From the cell containing the given text, extract its center point as (X, Y) coordinate. 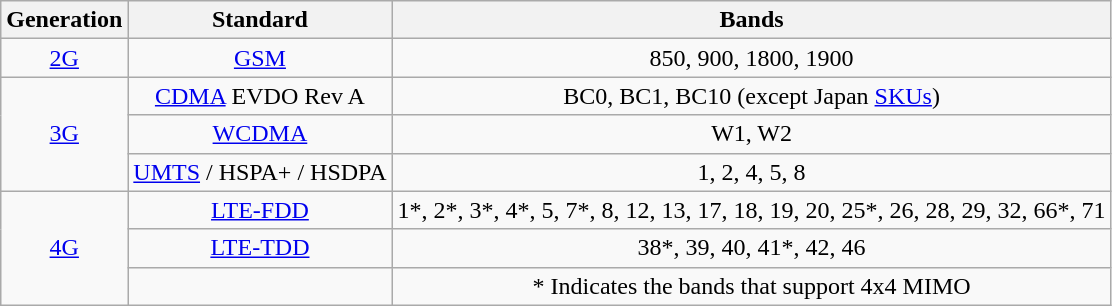
1, 2, 4, 5, 8 (752, 172)
2G (64, 58)
Standard (260, 20)
850, 900, 1800, 1900 (752, 58)
GSM (260, 58)
1*, 2*, 3*, 4*, 5, 7*, 8, 12, 13, 17, 18, 19, 20, 25*, 26, 28, 29, 32, 66*, 71 (752, 210)
LTE-TDD (260, 248)
CDMA EVDO Rev A (260, 96)
4G (64, 248)
WCDMA (260, 134)
BC0, BC1, BC10 (except Japan SKUs) (752, 96)
38*, 39, 40, 41*, 42, 46 (752, 248)
3G (64, 134)
UMTS / HSPA+ / HSDPA (260, 172)
Generation (64, 20)
LTE-FDD (260, 210)
Bands (752, 20)
W1, W2 (752, 134)
* Indicates the bands that support 4x4 MIMO (752, 286)
